From the cell containing the given text, extract its center point as [x, y] coordinate. 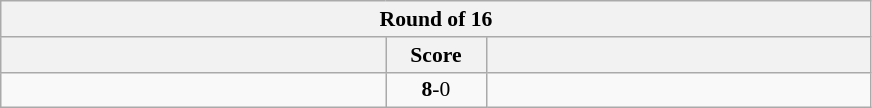
Score [436, 55]
8-0 [436, 90]
Round of 16 [436, 19]
